Capture the cell that displays the provided text and extract its (x, y) central coordinate. 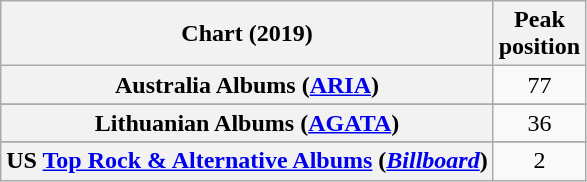
Lithuanian Albums (AGATA) (247, 123)
77 (539, 85)
2 (539, 161)
Peakposition (539, 34)
Chart (2019) (247, 34)
US Top Rock & Alternative Albums (Billboard) (247, 161)
Australia Albums (ARIA) (247, 85)
36 (539, 123)
